Search for the cell housing the specified text and yield its [X, Y] center coordinate. 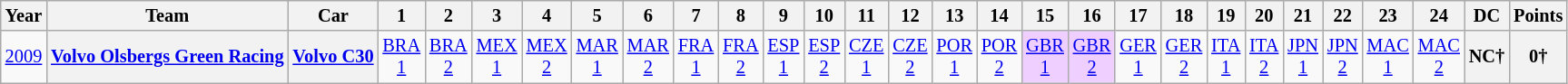
JPN1 [1303, 57]
MAC1 [1388, 57]
12 [910, 15]
ITA2 [1264, 57]
Points [1538, 15]
GBR2 [1092, 57]
14 [999, 15]
MAR1 [597, 57]
Volvo Olsbergs Green Racing [167, 57]
19 [1226, 15]
CZE2 [910, 57]
FRA2 [741, 57]
MEX1 [498, 57]
7 [695, 15]
8 [741, 15]
FRA1 [695, 57]
DC [1487, 15]
21 [1303, 15]
2009 [24, 57]
ESP2 [824, 57]
GER2 [1184, 57]
MEX2 [547, 57]
11 [866, 15]
15 [1045, 15]
13 [953, 15]
GER1 [1138, 57]
10 [824, 15]
BRA1 [401, 57]
22 [1343, 15]
MAR2 [648, 57]
Year [24, 15]
18 [1184, 15]
23 [1388, 15]
5 [597, 15]
17 [1138, 15]
4 [547, 15]
16 [1092, 15]
3 [498, 15]
ESP1 [783, 57]
Team [167, 15]
20 [1264, 15]
POR1 [953, 57]
0† [1538, 57]
NC† [1487, 57]
GBR1 [1045, 57]
ITA1 [1226, 57]
6 [648, 15]
2 [449, 15]
1 [401, 15]
9 [783, 15]
CZE1 [866, 57]
24 [1439, 15]
Car [332, 15]
POR2 [999, 57]
BRA2 [449, 57]
Volvo C30 [332, 57]
MAC2 [1439, 57]
JPN2 [1343, 57]
